Output the (X, Y) coordinate of the center of the cell containing the given text.  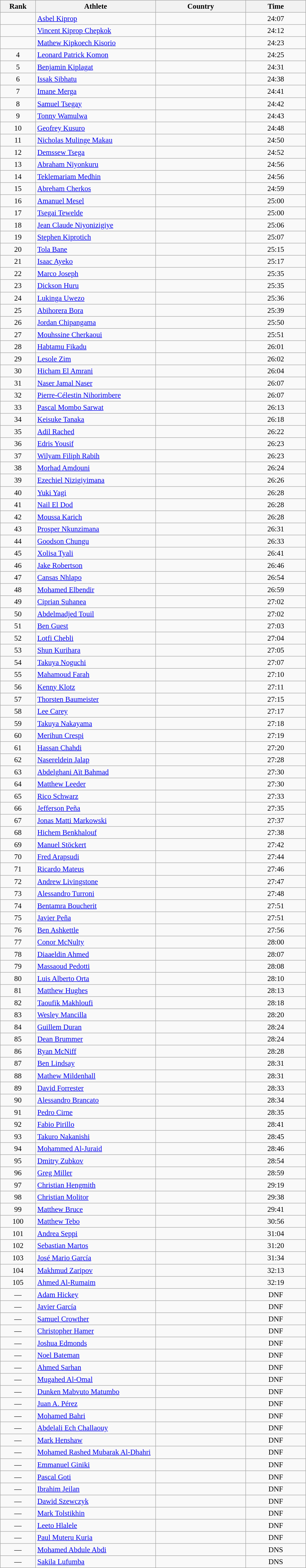
56 (18, 687)
27:04 (276, 638)
9 (18, 116)
Alessandro Turroni (96, 893)
28:41 (276, 1125)
Ricardo Mateus (96, 869)
105 (18, 1282)
Sakila Lufumba (96, 1562)
58 (18, 711)
Xolisa Tyali (96, 553)
68 (18, 833)
5 (18, 67)
15 (18, 189)
Bentamra Boucherit (96, 906)
47 (18, 578)
Luis Alberto Orta (96, 978)
6 (18, 79)
27:42 (276, 845)
67 (18, 821)
Dickson Huru (96, 286)
Makhmud Zaripov (96, 1270)
Country (201, 6)
24:38 (276, 79)
Rank (18, 6)
46 (18, 565)
Jordan Chipangama (96, 322)
28:13 (276, 991)
83 (18, 1015)
Ben Guest (96, 626)
32:19 (276, 1282)
Jefferson Peña (96, 808)
Takuro Nakanishi (96, 1136)
27:10 (276, 675)
25:17 (276, 261)
27:47 (276, 881)
92 (18, 1125)
Naser Jamal Naser (96, 383)
29:41 (276, 1210)
27:17 (276, 711)
28:34 (276, 1100)
Asbel Kiprop (96, 19)
Ahmed Sarhan (96, 1367)
25 (18, 310)
Mathew Kipkoech Kisorio (96, 43)
45 (18, 553)
91 (18, 1112)
48 (18, 590)
28 (18, 347)
37 (18, 456)
72 (18, 881)
73 (18, 893)
24:43 (276, 116)
26:31 (276, 529)
Marco Joseph (96, 274)
22 (18, 274)
27:28 (276, 760)
Samuel Crowther (96, 1319)
39 (18, 480)
27:37 (276, 821)
Matthew Bruce (96, 1210)
Tsegai Tewelde (96, 213)
24:41 (276, 91)
26:46 (276, 565)
13 (18, 165)
Taoufik Makhloufi (96, 1003)
Imane Merga (96, 91)
52 (18, 638)
Mugahed Al-Omal (96, 1380)
Andrew Livingstone (96, 881)
64 (18, 784)
65 (18, 796)
101 (18, 1234)
26:54 (276, 578)
Demssew Tsega (96, 152)
7 (18, 91)
Hassan Chahdi (96, 748)
Noel Bateman (96, 1355)
Dmitry Zubkov (96, 1161)
Leeto Hlalele (96, 1525)
Takuya Nakayama (96, 723)
Lotfi Chebli (96, 638)
104 (18, 1270)
Adam Hickey (96, 1295)
25:51 (276, 335)
Pascal Goti (96, 1477)
Pierre-Célestin Nihorimbere (96, 395)
26:26 (276, 480)
Leonard Patrick Komon (96, 55)
28:59 (276, 1173)
79 (18, 966)
Christopher Hamer (96, 1331)
Ryan McNiff (96, 1051)
Habtamu Fikadu (96, 347)
98 (18, 1197)
24:48 (276, 128)
27:03 (276, 626)
26:18 (276, 420)
89 (18, 1088)
Athlete (96, 6)
Mohamed Elbendir (96, 590)
57 (18, 699)
26:24 (276, 468)
55 (18, 675)
Isaac Ayeko (96, 261)
24:50 (276, 140)
Vincent Kiprop Chepkok (96, 31)
27:11 (276, 687)
Adil Rached (96, 432)
8 (18, 104)
63 (18, 772)
27 (18, 335)
Mohamed Bahri (96, 1416)
29:38 (276, 1197)
34 (18, 420)
29:19 (276, 1185)
49 (18, 602)
Cansas Nhlapo (96, 578)
25:36 (276, 298)
97 (18, 1185)
24:23 (276, 43)
Kenny Klotz (96, 687)
90 (18, 1100)
Matthew Tebo (96, 1221)
28:08 (276, 966)
26:33 (276, 541)
20 (18, 250)
96 (18, 1173)
28:20 (276, 1015)
Stephen Kiprotich (96, 237)
77 (18, 942)
71 (18, 869)
Ciprian Suhanea (96, 602)
51 (18, 626)
27:15 (276, 699)
Joshua Edmonds (96, 1343)
Geofrey Kusuro (96, 128)
30:56 (276, 1221)
82 (18, 1003)
41 (18, 505)
50 (18, 614)
81 (18, 991)
Jake Robertson (96, 565)
27:07 (276, 663)
Matthew Hughes (96, 991)
Dawid Szewczyk (96, 1501)
12 (18, 152)
Time (276, 6)
25:39 (276, 310)
24:25 (276, 55)
30 (18, 371)
88 (18, 1076)
103 (18, 1258)
80 (18, 978)
76 (18, 930)
99 (18, 1210)
40 (18, 493)
Javier Peña (96, 918)
36 (18, 444)
27:05 (276, 650)
26:22 (276, 432)
Mathew Mildenhall (96, 1076)
24:42 (276, 104)
10 (18, 128)
44 (18, 541)
Matthew Leeder (96, 784)
25:15 (276, 250)
14 (18, 176)
28:54 (276, 1161)
24:07 (276, 19)
Merihun Crespi (96, 736)
Ezechiel Nizigiyimana (96, 480)
86 (18, 1051)
Christian Molitor (96, 1197)
28:46 (276, 1149)
Benjamin Kiplagat (96, 67)
21 (18, 261)
Mohammed Al-Juraid (96, 1149)
Mark Henshaw (96, 1440)
26:02 (276, 359)
Mohamed Rashed Mubarak Al-Dhahri (96, 1453)
Rico Schwarz (96, 796)
Ahmed Al-Rumaim (96, 1282)
Paul Muteru Kuria (96, 1538)
85 (18, 1039)
4 (18, 55)
Dunken Mabvuto Matumbo (96, 1392)
11 (18, 140)
Nasereldein Jalap (96, 760)
Edris Yousif (96, 444)
26 (18, 322)
Guillem Duran (96, 1027)
Mohamed Abdule Abdi (96, 1550)
27:46 (276, 869)
25:06 (276, 225)
75 (18, 918)
38 (18, 468)
Fred Arapsudi (96, 857)
28:35 (276, 1112)
Abdelghani Aït Bahmad (96, 772)
Tonny Wamulwa (96, 116)
27:56 (276, 930)
27:18 (276, 723)
53 (18, 650)
Lee Carey (96, 711)
Issak Sibhatu (96, 79)
27:48 (276, 893)
74 (18, 906)
Goodson Chungu (96, 541)
Keisuke Tanaka (96, 420)
33 (18, 408)
27:35 (276, 808)
Thorsten Baumeister (96, 699)
32:13 (276, 1270)
Teklemariam Medhin (96, 176)
Lukinga Uwezo (96, 298)
Abdelali Ech Challaouy (96, 1428)
26:04 (276, 371)
26:41 (276, 553)
Manuel Stöckert (96, 845)
94 (18, 1149)
78 (18, 954)
23 (18, 286)
Mouhssine Cherkaoui (96, 335)
Abdelmadjed Touil (96, 614)
61 (18, 748)
Prosper Nkunzimana (96, 529)
70 (18, 857)
Abreham Cherkos (96, 189)
95 (18, 1161)
93 (18, 1136)
54 (18, 663)
42 (18, 517)
Abihorera Bora (96, 310)
25:50 (276, 322)
17 (18, 213)
27:20 (276, 748)
Diaaeldin Ahmed (96, 954)
Lesole Zim (96, 359)
84 (18, 1027)
Andrea Seppi (96, 1234)
28:10 (276, 978)
Sebastian Martos (96, 1246)
31:34 (276, 1258)
Dean Brummer (96, 1039)
Emmanuel Giniki (96, 1465)
16 (18, 201)
Ben Ashkettle (96, 930)
24:52 (276, 152)
Ibrahim Jeilan (96, 1489)
Abraham Niyonkuru (96, 165)
18 (18, 225)
31:20 (276, 1246)
29 (18, 359)
26:01 (276, 347)
Javier García (96, 1307)
24:31 (276, 67)
Hichem Benkhalouf (96, 833)
Nicholas Mulinge Makau (96, 140)
24:59 (276, 189)
Shun Kurihara (96, 650)
28:07 (276, 954)
28:00 (276, 942)
Fabio Pirillo (96, 1125)
Jonas Matti Markowski (96, 821)
27:33 (276, 796)
62 (18, 760)
24 (18, 298)
Greg Miller (96, 1173)
28:45 (276, 1136)
Pascal Mombo Sarwat (96, 408)
Pedro Cirne (96, 1112)
19 (18, 237)
59 (18, 723)
Alessandro Brancato (96, 1100)
Morhad Amdouni (96, 468)
25:07 (276, 237)
Amanuel Mesel (96, 201)
28:28 (276, 1051)
32 (18, 395)
28:33 (276, 1088)
David Forrester (96, 1088)
José Mario García (96, 1258)
Takuya Noguchi (96, 663)
Massaoud Pedotti (96, 966)
27:19 (276, 736)
43 (18, 529)
27:44 (276, 857)
Conor McNulty (96, 942)
Ben Lindsay (96, 1064)
Yuki Yagi (96, 493)
60 (18, 736)
100 (18, 1221)
Tola Bane (96, 250)
26:59 (276, 590)
35 (18, 432)
Moussa Karich (96, 517)
87 (18, 1064)
24:12 (276, 31)
Juan A. Pérez (96, 1404)
Samuel Tsegay (96, 104)
27:38 (276, 833)
Mahamoud Farah (96, 675)
Wilyam Filiph Rabih (96, 456)
Wesley Mancilla (96, 1015)
Jean Claude Niyonizigiye (96, 225)
Hicham El Amrani (96, 371)
Christian Hengmith (96, 1185)
69 (18, 845)
28:18 (276, 1003)
26:13 (276, 408)
31 (18, 383)
Mark Tolstikhin (96, 1513)
31:04 (276, 1234)
66 (18, 808)
Nail El Dod (96, 505)
102 (18, 1246)
